Pinpoint the cell where the given text exists, returning its (X, Y) midpoint coordinate. 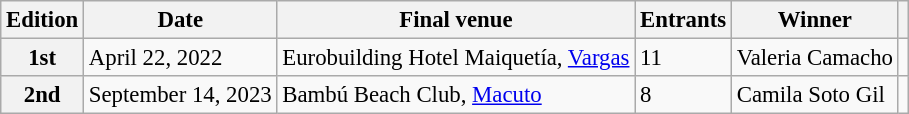
11 (684, 58)
Camila Soto Gil (814, 95)
April 22, 2022 (180, 58)
8 (684, 95)
Date (180, 20)
September 14, 2023 (180, 95)
Edition (42, 20)
Valeria Camacho (814, 58)
2nd (42, 95)
Bambú Beach Club, Macuto (456, 95)
Winner (814, 20)
1st (42, 58)
Eurobuilding Hotel Maiquetía, Vargas (456, 58)
Final venue (456, 20)
Entrants (684, 20)
